Locate the cell with the specified text and output its (x, y) center coordinate. 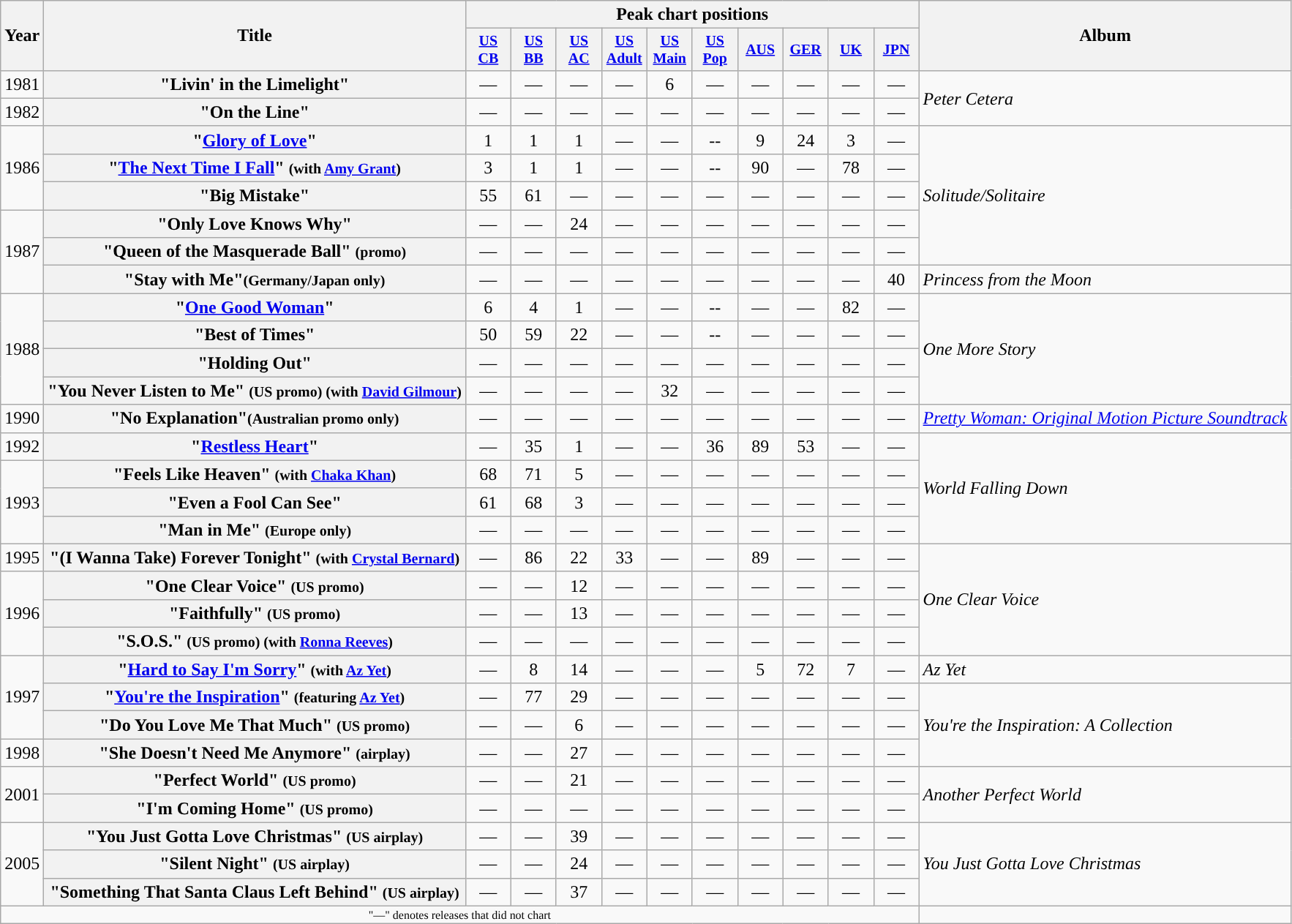
"The Next Time I Fall" (with Amy Grant) (255, 168)
US Adult (624, 50)
UK (851, 50)
"S.O.S." (US promo) (with Ronna Reeves) (255, 642)
36 (715, 446)
"Perfect World" (US promo) (255, 781)
2005 (22, 864)
"You Never Listen to Me" (US promo) (with David Gilmour) (255, 391)
1986 (22, 168)
AUS (760, 50)
"Big Mistake" (255, 196)
"Faithfully" (US promo) (255, 613)
"You Just Gotta Love Christmas" (US airplay) (255, 836)
32 (669, 391)
86 (533, 557)
71 (533, 474)
"Holding Out" (255, 363)
1981 (22, 84)
Solitude/Solitaire (1105, 195)
12 (579, 585)
"Something That Santa Claus Left Behind" (US airplay) (255, 892)
1995 (22, 557)
1997 (22, 697)
One More Story (1105, 349)
72 (805, 669)
"No Explanation"(Australian promo only) (255, 418)
53 (805, 446)
"Do You Love Me That Much" (US promo) (255, 725)
59 (533, 335)
40 (896, 279)
"One Clear Voice" (US promo) (255, 585)
21 (579, 781)
Year (22, 36)
8 (533, 669)
"—" denotes releases that did not chart (459, 914)
US AC (579, 50)
33 (624, 557)
"Queen of the Masquerade Ball" (promo) (255, 252)
"Restless Heart" (255, 446)
37 (579, 892)
US CB (488, 50)
"On the Line" (255, 112)
GER (805, 50)
9 (760, 140)
"Feels Like Heaven" (with Chaka Khan) (255, 474)
Pretty Woman: Original Motion Picture Soundtrack (1105, 418)
39 (579, 836)
1992 (22, 446)
"Silent Night" (US airplay) (255, 864)
US Pop (715, 50)
US Main (669, 50)
2001 (22, 795)
"One Good Woman" (255, 307)
Peter Cetera (1105, 98)
14 (579, 669)
1987 (22, 252)
You're the Inspiration: A Collection (1105, 725)
Another Perfect World (1105, 795)
"Man in Me" (Europe only) (255, 530)
"Livin' in the Limelight" (255, 84)
1988 (22, 349)
1998 (22, 753)
"Stay with Me"(Germany/Japan only) (255, 279)
1996 (22, 613)
"Glory of Love" (255, 140)
4 (533, 307)
"Only Love Knows Why" (255, 224)
"Hard to Say I'm Sorry" (with Az Yet) (255, 669)
13 (579, 613)
US BB (533, 50)
1982 (22, 112)
77 (533, 697)
7 (851, 669)
"You're the Inspiration" (featuring Az Yet) (255, 697)
1990 (22, 418)
90 (760, 168)
"She Doesn't Need Me Anymore" (airplay) (255, 753)
82 (851, 307)
You Just Gotta Love Christmas (1105, 864)
Title (255, 36)
World Falling Down (1105, 488)
Az Yet (1105, 669)
"(I Wanna Take) Forever Tonight" (with Crystal Bernard) (255, 557)
35 (533, 446)
Peak chart positions (692, 15)
JPN (896, 50)
Album (1105, 36)
29 (579, 697)
50 (488, 335)
One Clear Voice (1105, 599)
55 (488, 196)
27 (579, 753)
Princess from the Moon (1105, 279)
"Best of Times" (255, 335)
"I'm Coming Home" (US promo) (255, 808)
78 (851, 168)
"Even a Fool Can See" (255, 502)
1993 (22, 502)
